Search for the cell housing the specified text and yield its (X, Y) center coordinate. 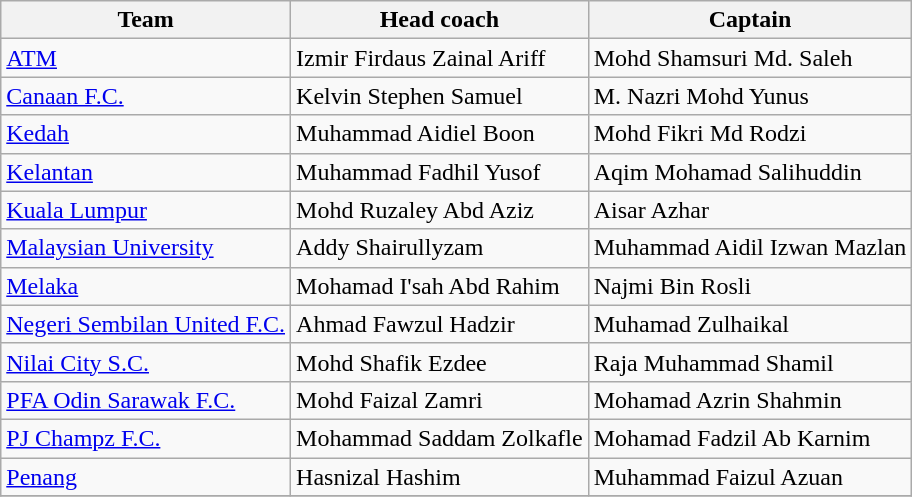
Muhammad Faizul Azuan (750, 477)
Canaan F.C. (146, 96)
Najmi Bin Rosli (750, 286)
Captain (750, 20)
Aisar Azhar (750, 210)
M. Nazri Mohd Yunus (750, 96)
Kuala Lumpur (146, 210)
Mohd Ruzaley Abd Aziz (440, 210)
Nilai City S.C. (146, 362)
Kedah (146, 134)
Mohamad Azrin Shahmin (750, 400)
Addy Shairullyzam (440, 248)
Head coach (440, 20)
Raja Muhammad Shamil (750, 362)
Mohd Fikri Md Rodzi (750, 134)
Negeri Sembilan United F.C. (146, 324)
Aqim Mohamad Salihuddin (750, 172)
Ahmad Fawzul Hadzir (440, 324)
Muhammad Aidiel Boon (440, 134)
Mohd Shafik Ezdee (440, 362)
Team (146, 20)
Penang (146, 477)
Kelantan (146, 172)
PJ Champz F.C. (146, 438)
Muhamad Zulhaikal (750, 324)
Mohamad I'sah Abd Rahim (440, 286)
Kelvin Stephen Samuel (440, 96)
Malaysian University (146, 248)
Mohd Shamsuri Md. Saleh (750, 58)
ATM (146, 58)
Hasnizal Hashim (440, 477)
Izmir Firdaus Zainal Ariff (440, 58)
Melaka (146, 286)
Mohammad Saddam Zolkafle (440, 438)
Muhammad Fadhil Yusof (440, 172)
PFA Odin Sarawak F.C. (146, 400)
Muhammad Aidil Izwan Mazlan (750, 248)
Mohd Faizal Zamri (440, 400)
Mohamad Fadzil Ab Karnim (750, 438)
